Return (X, Y) of the center of cell containing provided text 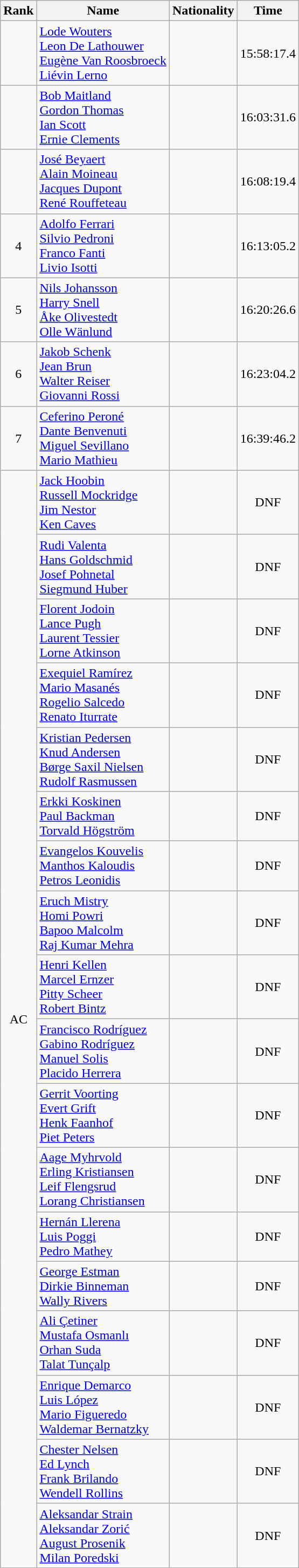
Ali ÇetinerMustafa OsmanlıOrhan SudaTalat Tunçalp (103, 1343)
6 (18, 374)
15:58:17.4 (268, 53)
16:08:19.4 (268, 181)
7 (18, 438)
Hernán LlerenaLuis PoggiPedro Mathey (103, 1236)
Aleksandar StrainAleksandar ZorićAugust ProsenikMilan Poredski (103, 1536)
Evangelos KouvelisManthos KaloudisPetros Leonidis (103, 866)
Chester NelsenEd LynchFrank BrilandoWendell Rollins (103, 1471)
Exequiel RamírezMario MasanésRogelio SalcedoRenato Iturrate (103, 694)
Aage MyhrvoldErling KristiansenLeif FlengsrudLorang Christiansen (103, 1180)
Kristian PedersenKnud AndersenBørge Saxil NielsenRudolf Rasmussen (103, 759)
Rudi ValentaHans GoldschmidJosef PohnetalSiegmund Huber (103, 566)
5 (18, 310)
Jack HoobinRussell MockridgeJim NestorKen Caves (103, 503)
AC (18, 1019)
Francisco RodríguezGabino RodríguezManuel SolisPlacido Herrera (103, 1051)
Gerrit VoortingEvert GriftHenk FaanhofPiet Peters (103, 1115)
Nationality (203, 11)
Jakob SchenkJean BrunWalter ReiserGiovanni Rossi (103, 374)
Henri KellenMarcel ErnzerPitty ScheerRobert Bintz (103, 987)
Enrique DemarcoLuis LópezMario FigueredoWaldemar Bernatzky (103, 1407)
16:23:04.2 (268, 374)
16:03:31.6 (268, 118)
Ceferino PeronéDante BenvenutiMiguel SevillanoMario Mathieu (103, 438)
Eruch MistryHomi PowriBapoo MalcolmRaj Kumar Mehra (103, 923)
José BeyaertAlain MoineauJacques DupontRené Rouffeteau (103, 181)
4 (18, 246)
16:20:26.6 (268, 310)
16:13:05.2 (268, 246)
16:39:46.2 (268, 438)
Name (103, 11)
Bob MaitlandGordon ThomasIan ScottErnie Clements (103, 118)
George EstmanDirkie BinnemanWally Rivers (103, 1286)
Erkki KoskinenPaul BackmanTorvald Högström (103, 816)
Nils JohanssonHarry SnellÅke OlivestedtOlle Wänlund (103, 310)
Lode WoutersLeon De LathouwerEugène Van RoosbroeckLiévin Lerno (103, 53)
Time (268, 11)
Florent JodoinLance PughLaurent TessierLorne Atkinson (103, 631)
Rank (18, 11)
Adolfo FerrariSilvio PedroniFranco FantiLivio Isotti (103, 246)
